Output the (X, Y) coordinate of the center of the cell containing the given text.  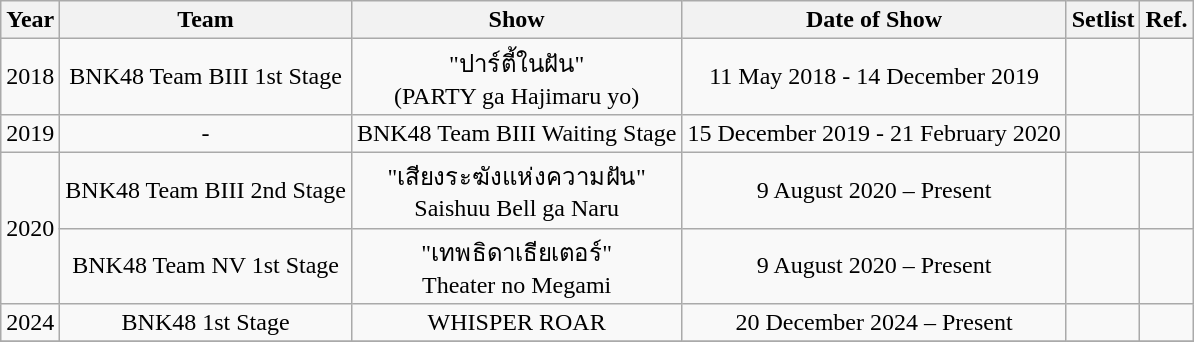
BNK48 Team BIII Waiting Stage (516, 133)
Show (516, 20)
BNK48 Team NV 1st Stage (206, 266)
Year (30, 20)
2019 (30, 133)
"เสียงระฆังแห่งความฝัน" Saishuu Bell ga Naru (516, 190)
WHISPER ROAR (516, 323)
BNK48 1st Stage (206, 323)
BNK48 Team BIII 2nd Stage (206, 190)
- (206, 133)
Team (206, 20)
2020 (30, 228)
20 December 2024 – Present (874, 323)
Date of Show (874, 20)
2024 (30, 323)
BNK48 Team BIII 1st Stage (206, 77)
2018 (30, 77)
"ปาร์ตี้ในฝัน"(PARTY ga Hajimaru yo) (516, 77)
15 December 2019 - 21 February 2020 (874, 133)
Ref. (1166, 20)
Setlist (1103, 20)
"เทพธิดาเธียเตอร์" Theater no Megami (516, 266)
11 May 2018 - 14 December 2019 (874, 77)
